Determine the [x, y] coordinate at the center of the cell enclosing the given text.  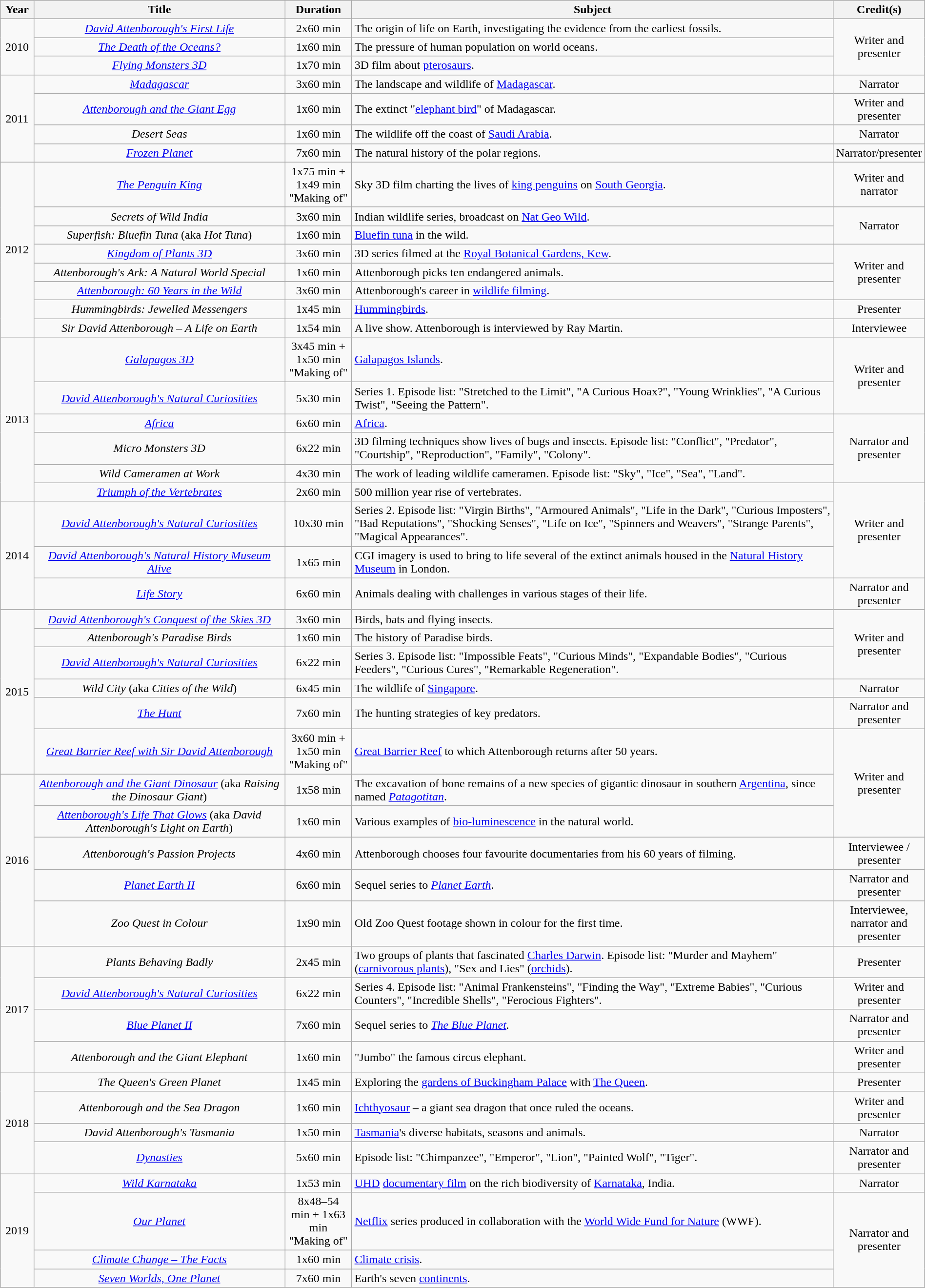
2019 [17, 1230]
1x58 min [318, 790]
Life Story [159, 593]
Interviewee / presenter [879, 853]
The wildlife off the coast of Saudi Arabia. [592, 134]
Africa. [592, 423]
1x65 min [318, 562]
Old Zoo Quest footage shown in colour for the first time. [592, 923]
The wildlife of Singapore. [592, 688]
Attenborough and the Sea Dragon [159, 1107]
Earth's seven continents. [592, 1278]
500 million year rise of vertebrates. [592, 492]
3D filming techniques show lives of bugs and insects. Episode list: "Conflict", "Predator", "Courtship", "Reproduction", "Family", "Colony". [592, 448]
Interviewee, narrator and presenter [879, 923]
Interviewee [879, 328]
The hunting strategies of key predators. [592, 714]
The pressure of human population on world oceans. [592, 47]
Climate Change – The Facts [159, 1260]
The Death of the Oceans? [159, 47]
1x50 min [318, 1132]
Ichthyosaur – a giant sea dragon that once ruled the oceans. [592, 1107]
Dynasties [159, 1158]
2018 [17, 1123]
Various examples of bio-luminescence in the natural world. [592, 822]
Galapagos Islands. [592, 360]
Series 3. Episode list: "Impossible Feats", "Curious Minds", "Expandable Bodies", "Curious Feeders", "Curious Cures", "Remarkable Regeneration". [592, 663]
Netflix series produced in collaboration with the World Wide Fund for Nature (WWF). [592, 1221]
The history of Paradise birds. [592, 637]
Zoo Quest in Colour [159, 923]
Sir David Attenborough – A Life on Earth [159, 328]
Africa [159, 423]
2013 [17, 419]
Birds, bats and flying insects. [592, 619]
6x45 min [318, 688]
The natural history of the polar regions. [592, 153]
Great Barrier Reef with Sir David Attenborough [159, 752]
Attenborough's career in wildlife filming. [592, 291]
Hummingbirds. [592, 309]
10x30 min [318, 524]
Wild Karnataka [159, 1183]
Writer and narrator [879, 184]
The work of leading wildlife cameramen. Episode list: "Sky", "Ice", "Sea", "Land". [592, 473]
Episode list: "Chimpanzee", "Emperor", "Lion", "Painted Wolf", "Tiger". [592, 1158]
Galapagos 3D [159, 360]
A live show. Attenborough is interviewed by Ray Martin. [592, 328]
2x45 min [318, 961]
8x48–54 min + 1x63 min "Making of" [318, 1221]
Hummingbirds: Jewelled Messengers [159, 309]
5x60 min [318, 1158]
Planet Earth II [159, 885]
4x60 min [318, 853]
Kingdom of Plants 3D [159, 253]
David Attenborough's Natural History Museum Alive [159, 562]
Sequel series to Planet Earth. [592, 885]
Triumph of the Vertebrates [159, 492]
The Penguin King [159, 184]
Animals dealing with challenges in various stages of their life. [592, 593]
"Jumbo" the famous circus elephant. [592, 1057]
Title [159, 10]
Our Planet [159, 1221]
3D film about pterosaurs. [592, 65]
The landscape and wildlife of Madagascar. [592, 84]
Attenborough: 60 Years in the Wild [159, 291]
The excavation of bone remains of a new species of gigantic dinosaur in southern Argentina, since named Patagotitan. [592, 790]
Attenborough and the Giant Elephant [159, 1057]
Sky 3D film charting the lives of king penguins on South Georgia. [592, 184]
Attenborough chooses four favourite documentaries from his 60 years of filming. [592, 853]
Sequel series to The Blue Planet. [592, 1025]
2014 [17, 555]
Wild City (aka Cities of the Wild) [159, 688]
5x30 min [318, 398]
3x60 min + 1x50 min "Making of" [318, 752]
2016 [17, 860]
Credit(s) [879, 10]
Indian wildlife series, broadcast on Nat Geo Wild. [592, 216]
Frozen Planet [159, 153]
Attenborough picks ten endangered animals. [592, 272]
3D series filmed at the Royal Botanical Gardens, Kew. [592, 253]
Year [17, 10]
Tasmania's diverse habitats, seasons and animals. [592, 1132]
Micro Monsters 3D [159, 448]
2015 [17, 692]
Series 4. Episode list: "Animal Frankensteins", "Finding the Way", "Extreme Babies", "Curious Counters", "Incredible Shells", "Ferocious Fighters". [592, 994]
Seven Worlds, One Planet [159, 1278]
David Attenborough's Tasmania [159, 1132]
Attenborough's Ark: A Natural World Special [159, 272]
Attenborough's Paradise Birds [159, 637]
2017 [17, 1009]
Madagascar [159, 84]
Desert Seas [159, 134]
Narrator/presenter [879, 153]
Blue Planet II [159, 1025]
Two groups of plants that fascinated Charles Darwin. Episode list: "Murder and Mayhem" (carnivorous plants), "Sex and Lies" (orchids). [592, 961]
1x75 min + 1x49 min "Making of" [318, 184]
Flying Monsters 3D [159, 65]
Attenborough and the Giant Dinosaur (aka Raising the Dinosaur Giant) [159, 790]
4x30 min [318, 473]
The Hunt [159, 714]
2012 [17, 249]
David Attenborough's Conquest of the Skies 3D [159, 619]
Wild Cameramen at Work [159, 473]
CGI imagery is used to bring to life several of the extinct animals housed in the Natural History Museum in London. [592, 562]
1x90 min [318, 923]
The origin of life on Earth, investigating the evidence from the earliest fossils. [592, 28]
David Attenborough's First Life [159, 28]
Subject [592, 10]
Plants Behaving Badly [159, 961]
2010 [17, 47]
Exploring the gardens of Buckingham Palace with The Queen. [592, 1082]
Duration [318, 10]
Climate crisis. [592, 1260]
2011 [17, 118]
3x45 min + 1x50 min "Making of" [318, 360]
1x70 min [318, 65]
Attenborough's Passion Projects [159, 853]
Attenborough and the Giant Egg [159, 109]
Superfish: Bluefin Tuna (aka Hot Tuna) [159, 235]
Attenborough's Life That Glows (aka David Attenborough's Light on Earth) [159, 822]
UHD documentary film on the rich biodiversity of Karnataka, India. [592, 1183]
1x53 min [318, 1183]
The extinct "elephant bird" of Madagascar. [592, 109]
Secrets of Wild India [159, 216]
1x54 min [318, 328]
The Queen's Green Planet [159, 1082]
Great Barrier Reef to which Attenborough returns after 50 years. [592, 752]
Series 1. Episode list: "Stretched to the Limit", "A Curious Hoax?", "Young Wrinklies", "A Curious Twist", "Seeing the Pattern". [592, 398]
Bluefin tuna in the wild. [592, 235]
